Capture the cell that displays the provided text and extract its (X, Y) central coordinate. 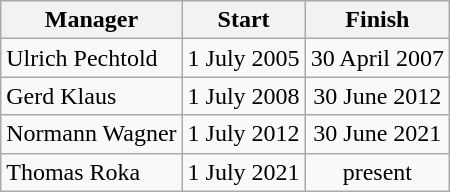
Gerd Klaus (92, 96)
Manager (92, 20)
30 June 2021 (377, 134)
present (377, 172)
Normann Wagner (92, 134)
1 July 2008 (244, 96)
30 June 2012 (377, 96)
Finish (377, 20)
1 July 2012 (244, 134)
30 April 2007 (377, 58)
1 July 2021 (244, 172)
1 July 2005 (244, 58)
Start (244, 20)
Thomas Roka (92, 172)
Ulrich Pechtold (92, 58)
